Locate the cell with the specified text and output its [x, y] center coordinate. 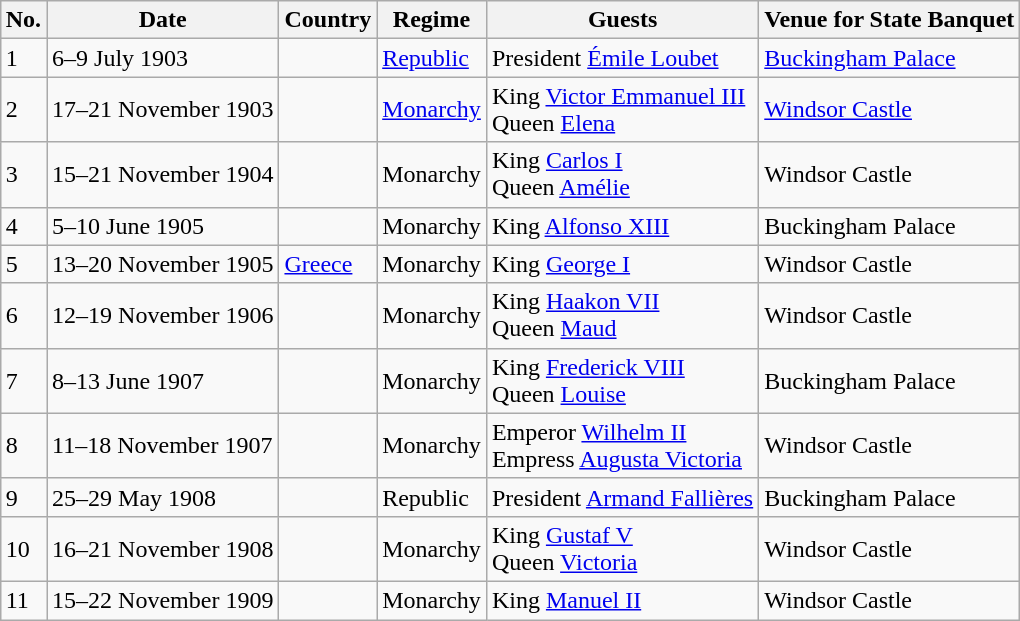
2 [23, 110]
15–22 November 1909 [163, 600]
8–13 June 1907 [163, 380]
Country [328, 20]
8 [23, 446]
King Victor Emmanuel IIIQueen Elena [622, 110]
King Frederick VIIIQueen Louise [622, 380]
King George I [622, 264]
12–19 November 1906 [163, 316]
Date [163, 20]
25–29 May 1908 [163, 497]
King Alfonso XIII [622, 226]
4 [23, 226]
President Armand Fallières [622, 497]
17–21 November 1903 [163, 110]
11 [23, 600]
7 [23, 380]
Emperor Wilhelm IIEmpress Augusta Victoria [622, 446]
1 [23, 58]
King Carlos IQueen Amélie [622, 174]
6–9 July 1903 [163, 58]
President Émile Loubet [622, 58]
5 [23, 264]
King Manuel II [622, 600]
King Gustaf VQueen Victoria [622, 548]
3 [23, 174]
10 [23, 548]
King Haakon VIIQueen Maud [622, 316]
Guests [622, 20]
13–20 November 1905 [163, 264]
Regime [432, 20]
16–21 November 1908 [163, 548]
15–21 November 1904 [163, 174]
Venue for State Banquet [890, 20]
5–10 June 1905 [163, 226]
6 [23, 316]
No. [23, 20]
9 [23, 497]
Greece [328, 264]
11–18 November 1907 [163, 446]
